Return the (X, Y) coordinate for the center point of the cell that contains the specified text.  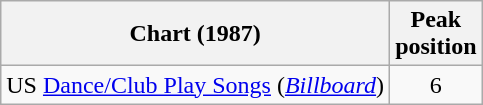
Chart (1987) (196, 34)
6 (436, 85)
Peakposition (436, 34)
US Dance/Club Play Songs (Billboard) (196, 85)
